Pinpoint the cell where the given text exists, returning its (x, y) midpoint coordinate. 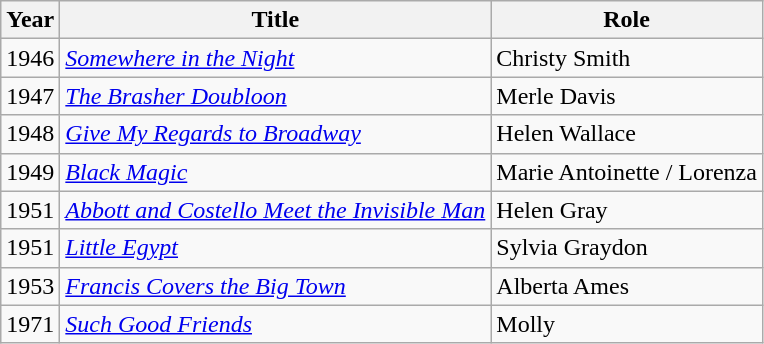
1953 (30, 286)
Abbott and Costello Meet the Invisible Man (276, 210)
Somewhere in the Night (276, 58)
1946 (30, 58)
Francis Covers the Big Town (276, 286)
Little Egypt (276, 248)
Molly (627, 324)
1971 (30, 324)
Give My Regards to Broadway (276, 134)
Helen Wallace (627, 134)
Alberta Ames (627, 286)
Such Good Friends (276, 324)
Merle Davis (627, 96)
Christy Smith (627, 58)
1949 (30, 172)
Helen Gray (627, 210)
Role (627, 20)
Marie Antoinette / Lorenza (627, 172)
Title (276, 20)
Year (30, 20)
1947 (30, 96)
Black Magic (276, 172)
The Brasher Doubloon (276, 96)
Sylvia Graydon (627, 248)
1948 (30, 134)
